For the text-containing cell, return its midpoint in [x, y] coordinate format. 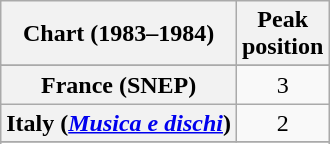
Chart (1983–1984) [119, 34]
Peakposition [282, 34]
France (SNEP) [119, 85]
Italy (Musica e dischi) [119, 123]
2 [282, 123]
3 [282, 85]
